Provide the [X, Y] coordinate of the cell's center where the given text is located.  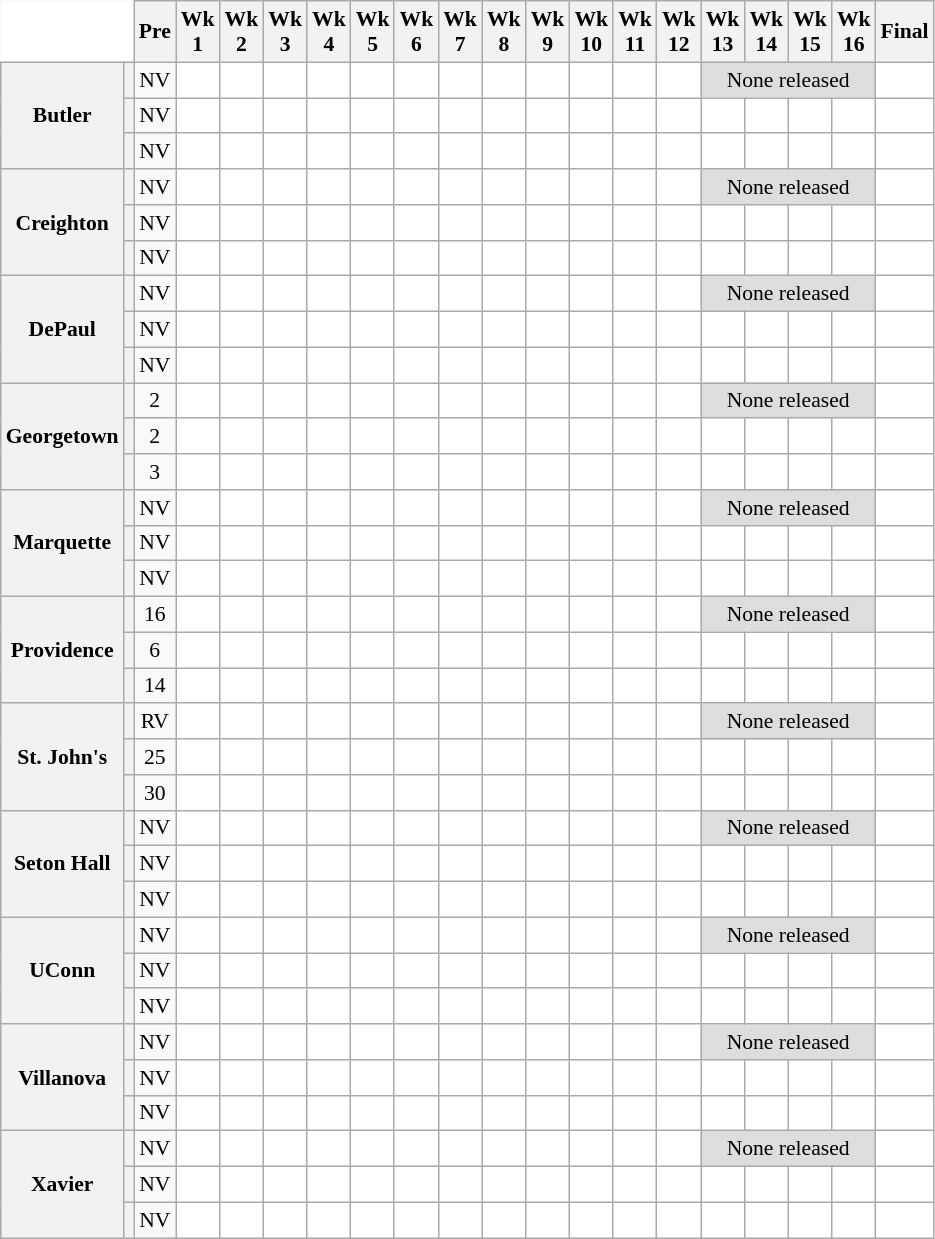
St. John's [62, 758]
Wk14 [766, 32]
Wk5 [373, 32]
Seton Hall [62, 864]
Wk10 [591, 32]
Providence [62, 650]
Xavier [62, 1184]
6 [155, 650]
RV [155, 722]
UConn [62, 970]
Butler [62, 116]
Wk16 [854, 32]
Wk13 [723, 32]
30 [155, 793]
Wk15 [810, 32]
Wk12 [679, 32]
DePaul [62, 330]
16 [155, 615]
Wk11 [635, 32]
Wk6 [416, 32]
Pre [155, 32]
Georgetown [62, 436]
Final [905, 32]
Wk9 [548, 32]
Wk8 [504, 32]
Wk4 [329, 32]
Wk3 [285, 32]
14 [155, 686]
3 [155, 472]
Wk 1 [198, 32]
Wk7 [460, 32]
Wk2 [242, 32]
Villanova [62, 1078]
25 [155, 757]
Creighton [62, 222]
Marquette [62, 544]
